For the text-containing cell, return its midpoint in [X, Y] coordinate format. 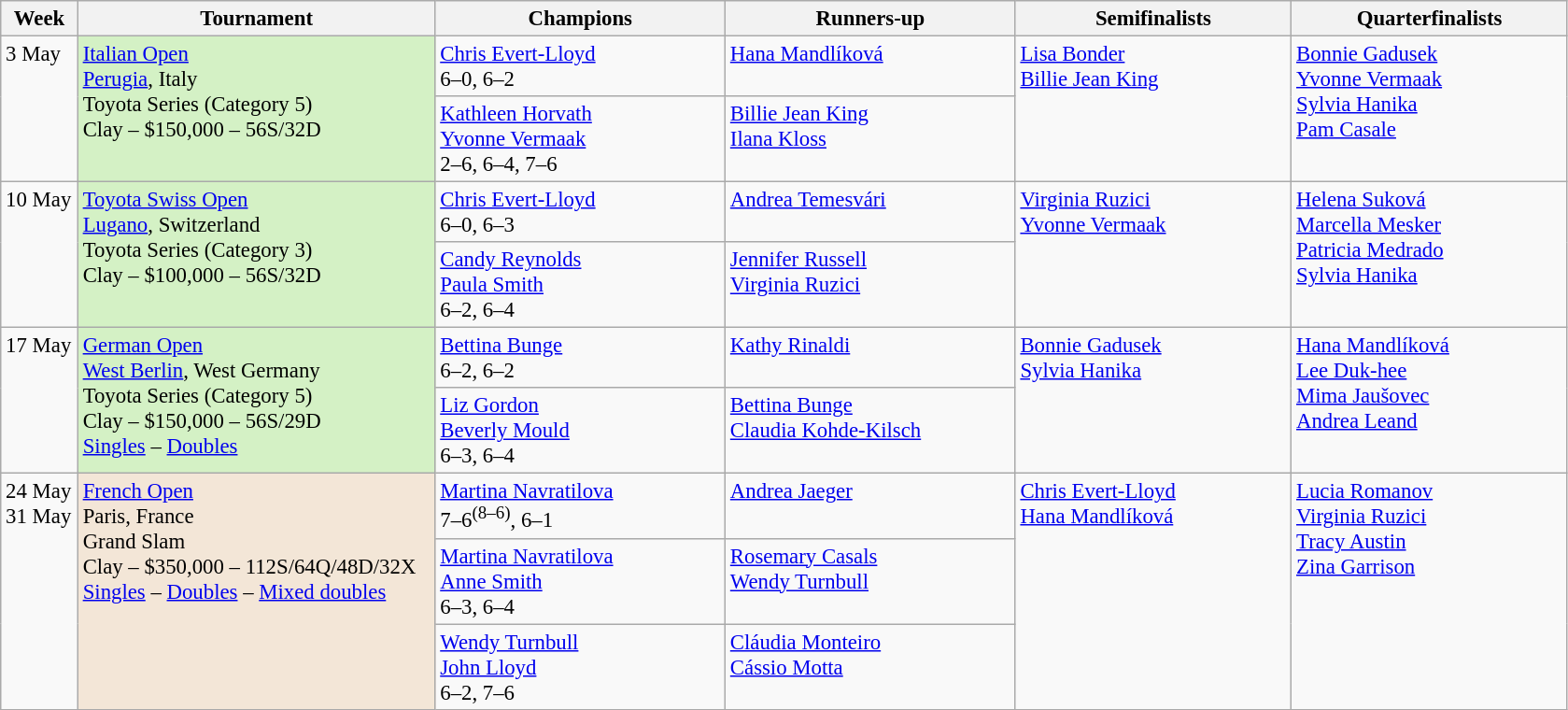
Italian Open Perugia, ItalyToyota Series (Category 5)Clay – $150,000 – 56S/32D [256, 109]
Chris Evert-Lloyd6–0, 6–3 [581, 213]
Jennifer Russell Virginia Ruzici [870, 285]
Martina Navratilova 7–6(8–6), 6–1 [581, 506]
French Open Paris, FranceGrand Slam Clay – $350,000 – 112S/64Q/48D/32X Singles – Doubles – Mixed doubles [256, 591]
Hana Mandlíková Lee Duk-hee Mima Jaušovec Andrea Leand [1430, 401]
Week [39, 19]
Andrea Jaeger [870, 506]
Hana Mandlíková [870, 67]
Champions [581, 19]
Bettina Bunge6–2, 6–2 [581, 359]
Chris Evert-Lloyd6–0, 6–2 [581, 67]
Rosemary Casals Wendy Turnbull [870, 581]
Semifinalists [1153, 19]
Lisa Bonder Billie Jean King [1153, 109]
Virginia Ruzici Yvonne Vermaak [1153, 255]
Toyota Swiss Open Lugano, SwitzerlandToyota Series (Category 3)Clay – $100,000 – 56S/32D [256, 255]
3 May [39, 109]
Liz Gordon Beverly Mould 6–3, 6–4 [581, 432]
German Open West Berlin, West GermanyToyota Series (Category 5)Clay – $150,000 – 56S/29D Singles – Doubles [256, 401]
Chris Evert-Lloyd Hana Mandlíková [1153, 591]
Runners-up [870, 19]
Kathleen Horvath Yvonne Vermaak 2–6, 6–4, 7–6 [581, 139]
Billie Jean King Ilana Kloss [870, 139]
Helena Suková Marcella Mesker Patricia Medrado Sylvia Hanika [1430, 255]
17 May [39, 401]
Cláudia Monteiro Cássio Motta [870, 667]
24 May31 May [39, 591]
Martina Navratilova Anne Smith 6–3, 6–4 [581, 581]
Quarterfinalists [1430, 19]
Lucia Romanov Virginia Ruzici Tracy Austin Zina Garrison [1430, 591]
Tournament [256, 19]
Bonnie Gadusek Yvonne Vermaak Sylvia Hanika Pam Casale [1430, 109]
Wendy Turnbull John Lloyd 6–2, 7–6 [581, 667]
Candy Reynolds Paula Smith 6–2, 6–4 [581, 285]
Kathy Rinaldi [870, 359]
Bonnie Gadusek Sylvia Hanika [1153, 401]
Bettina Bunge Claudia Kohde-Kilsch [870, 432]
Andrea Temesvári [870, 213]
10 May [39, 255]
